Scan for the cell matching the given text and deliver its [x, y] coordinate at center. 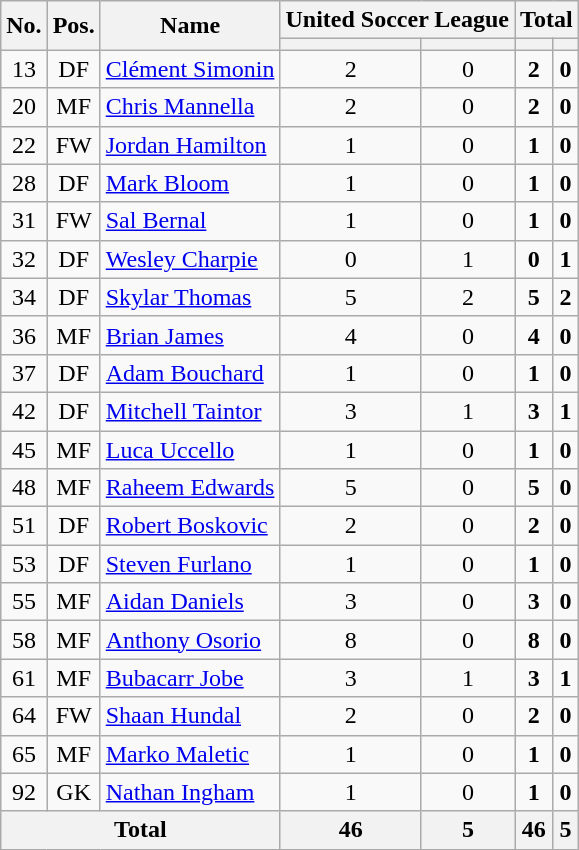
Bubacarr Jobe [190, 678]
Steven Furlano [190, 564]
United Soccer League [398, 20]
Adam Bouchard [190, 373]
36 [24, 335]
Name [190, 26]
Raheem Edwards [190, 488]
Nathan Ingham [190, 792]
55 [24, 602]
28 [24, 183]
92 [24, 792]
22 [24, 145]
Skylar Thomas [190, 297]
Sal Bernal [190, 221]
53 [24, 564]
Clément Simonin [190, 69]
Wesley Charpie [190, 259]
20 [24, 107]
34 [24, 297]
Pos. [74, 26]
48 [24, 488]
Aidan Daniels [190, 602]
13 [24, 69]
Shaan Hundal [190, 716]
Anthony Osorio [190, 640]
Jordan Hamilton [190, 145]
Mitchell Taintor [190, 411]
GK [74, 792]
Mark Bloom [190, 183]
No. [24, 26]
58 [24, 640]
45 [24, 449]
Brian James [190, 335]
61 [24, 678]
37 [24, 373]
65 [24, 754]
32 [24, 259]
Luca Uccello [190, 449]
Marko Maletic [190, 754]
64 [24, 716]
51 [24, 526]
Robert Boskovic [190, 526]
42 [24, 411]
31 [24, 221]
Chris Mannella [190, 107]
